Scan for the cell matching the given text and deliver its (x, y) coordinate at center. 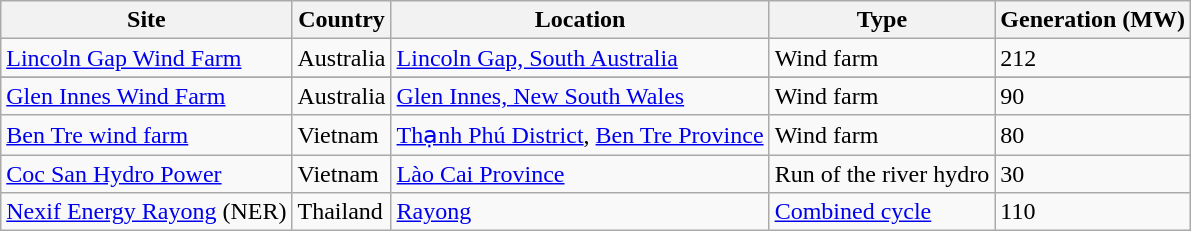
Lào Cai Province (580, 173)
Ben Tre wind farm (146, 135)
Generation (MW) (1093, 20)
Type (882, 20)
Nexif Energy Rayong (NER) (146, 212)
80 (1093, 135)
Glen Innes, New South Wales (580, 96)
Location (580, 20)
Glen Innes Wind Farm (146, 96)
Thailand (342, 212)
Lincoln Gap, South Australia (580, 58)
Run of the river hydro (882, 173)
Coc San Hydro Power (146, 173)
Thạnh Phú District, Ben Tre Province (580, 135)
Site (146, 20)
90 (1093, 96)
Combined cycle (882, 212)
110 (1093, 212)
Country (342, 20)
Rayong (580, 212)
Lincoln Gap Wind Farm (146, 58)
30 (1093, 173)
212 (1093, 58)
